Identify which cell holds the provided text, then report its [x, y] central coordinate. 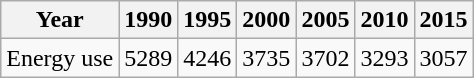
Year [60, 20]
2005 [326, 20]
3293 [384, 58]
1990 [148, 20]
2000 [266, 20]
4246 [208, 58]
3702 [326, 58]
3057 [444, 58]
5289 [148, 58]
3735 [266, 58]
Energy use [60, 58]
1995 [208, 20]
2010 [384, 20]
2015 [444, 20]
